Extract the [X, Y] coordinate from the center of the cell holding the provided text.  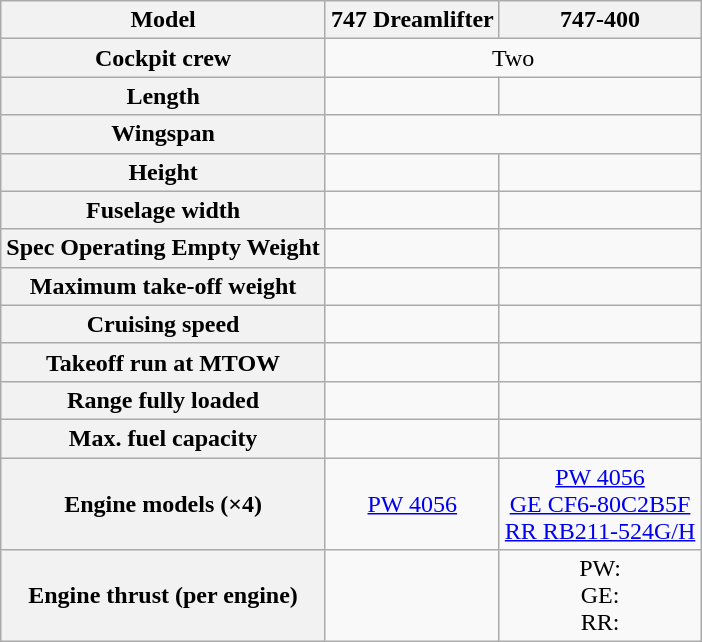
Model [164, 20]
Engine thrust (per engine) [164, 596]
Fuselage width [164, 210]
Length [164, 96]
747-400 [600, 20]
Range fully loaded [164, 400]
Cruising speed [164, 324]
Takeoff run at MTOW [164, 362]
747 Dreamlifter [412, 20]
PW 4056 [412, 504]
Wingspan [164, 134]
PW 4056GE CF6-80C2B5FRR RB211-524G/H [600, 504]
PW: GE: RR: [600, 596]
Two [512, 58]
Maximum take-off weight [164, 286]
Engine models (×4) [164, 504]
Max. fuel capacity [164, 438]
Height [164, 172]
Cockpit crew [164, 58]
Spec Operating Empty Weight [164, 248]
